Determine the (X, Y) coordinate at the center of the cell enclosing the given text.  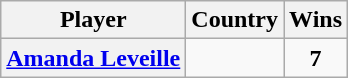
Player (94, 20)
7 (316, 58)
Country (235, 20)
Wins (316, 20)
Amanda Leveille (94, 58)
